Pinpoint the cell where the given text exists, returning its (x, y) midpoint coordinate. 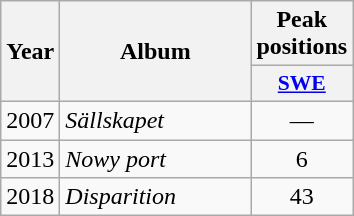
2018 (30, 197)
Sällskapet (156, 120)
2007 (30, 120)
Disparition (156, 197)
Album (156, 52)
Peak positions (302, 34)
6 (302, 159)
Year (30, 52)
2013 (30, 159)
— (302, 120)
SWE (302, 84)
43 (302, 197)
Nowy port (156, 159)
